Capture the cell that displays the provided text and extract its [x, y] central coordinate. 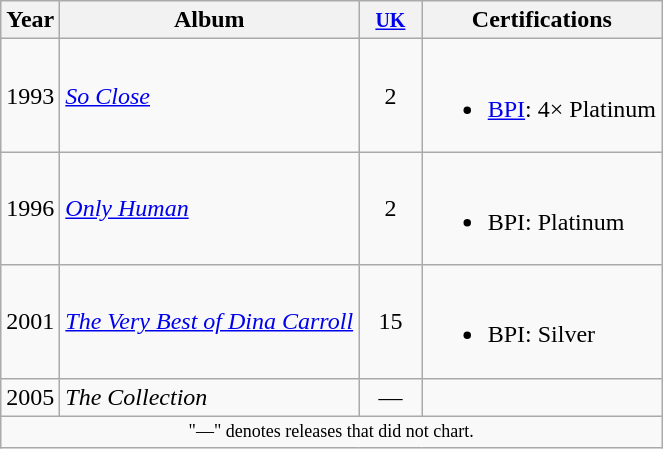
The Very Best of Dina Carroll [210, 322]
― [391, 397]
The Collection [210, 397]
Only Human [210, 208]
BPI: Platinum [542, 208]
BPI: Silver [542, 322]
1996 [30, 208]
2001 [30, 322]
"—" denotes releases that did not chart. [332, 432]
Certifications [542, 20]
So Close [210, 96]
Year [30, 20]
2005 [30, 397]
15 [391, 322]
1993 [30, 96]
Album [210, 20]
BPI: 4× Platinum [542, 96]
UK [391, 20]
